Locate the cell with the specified text and output its [X, Y] center coordinate. 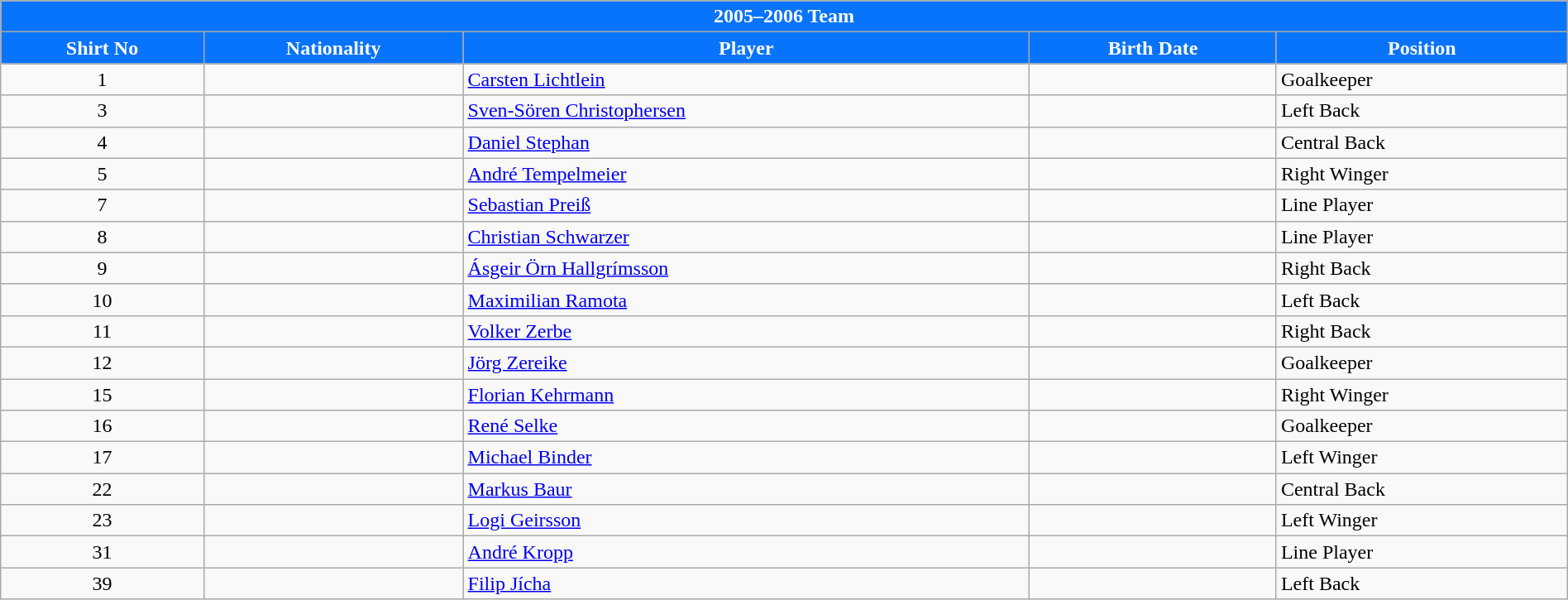
André Tempelmeier [746, 174]
Volker Zerbe [746, 331]
4 [103, 142]
Florian Kehrmann [746, 395]
7 [103, 205]
Markus Baur [746, 489]
Logi Geirsson [746, 521]
9 [103, 268]
Daniel Stephan [746, 142]
17 [103, 458]
5 [103, 174]
23 [103, 521]
2005–2006 Team [784, 17]
Christian Schwarzer [746, 237]
3 [103, 111]
Player [746, 48]
Position [1422, 48]
1 [103, 79]
Jörg Zereike [746, 362]
22 [103, 489]
André Kropp [746, 552]
15 [103, 395]
Maximilian Ramota [746, 300]
Michael Binder [746, 458]
Sven-Sören Christophersen [746, 111]
Shirt No [103, 48]
12 [103, 362]
Ásgeir Örn Hallgrímsson [746, 268]
Nationality [333, 48]
16 [103, 426]
Filip Jícha [746, 583]
39 [103, 583]
Carsten Lichtlein [746, 79]
Birth Date [1153, 48]
10 [103, 300]
René Selke [746, 426]
Sebastian Preiß [746, 205]
31 [103, 552]
8 [103, 237]
11 [103, 331]
